Extract the (x, y) coordinate from the center of the cell holding the provided text.  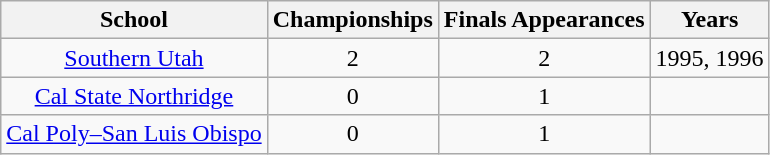
1995, 1996 (710, 58)
Years (710, 20)
Southern Utah (134, 58)
School (134, 20)
Cal State Northridge (134, 96)
Finals Appearances (544, 20)
Championships (352, 20)
Cal Poly–San Luis Obispo (134, 134)
